Return (X, Y) of the center of cell containing provided text 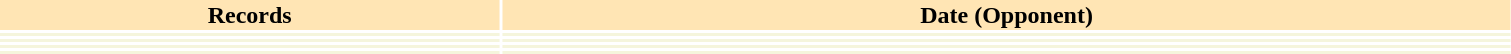
Records (250, 15)
Date (Opponent) (1006, 15)
